Locate the cell with the specified text and output its [x, y] center coordinate. 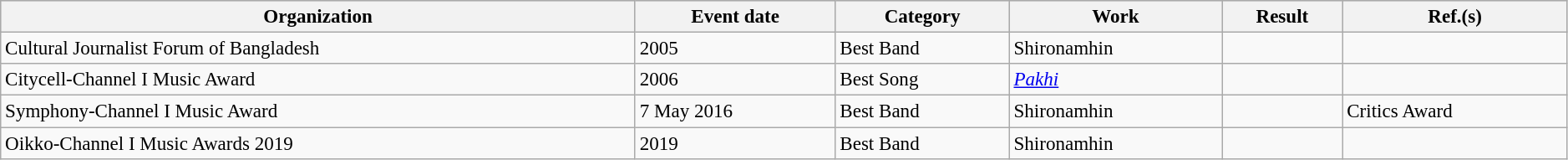
Category [922, 17]
Ref.(s) [1455, 17]
2019 [735, 143]
Organization [318, 17]
Event date [735, 17]
Result [1282, 17]
Symphony-Channel I Music Award [318, 111]
7 May 2016 [735, 111]
2005 [735, 49]
Cultural Journalist Forum of Bangladesh [318, 49]
Work [1116, 17]
Pakhi [1116, 80]
Oikko-Channel I Music Awards 2019 [318, 143]
Critics Award [1455, 111]
Citycell-Channel I Music Award [318, 80]
Best Song [922, 80]
2006 [735, 80]
